Return (X, Y) of the center of cell containing provided text 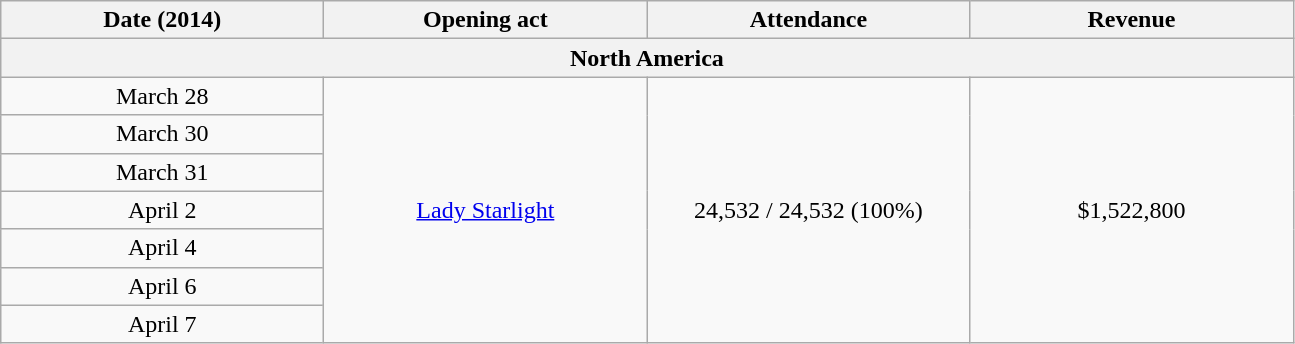
April 7 (162, 324)
Attendance (808, 20)
April 6 (162, 286)
March 30 (162, 134)
March 31 (162, 172)
Revenue (1132, 20)
Opening act (486, 20)
24,532 / 24,532 (100%) (808, 210)
April 4 (162, 248)
March 28 (162, 96)
Date (2014) (162, 20)
April 2 (162, 210)
$1,522,800 (1132, 210)
North America (647, 58)
Lady Starlight (486, 210)
